Locate the cell with the specified text and output its (x, y) center coordinate. 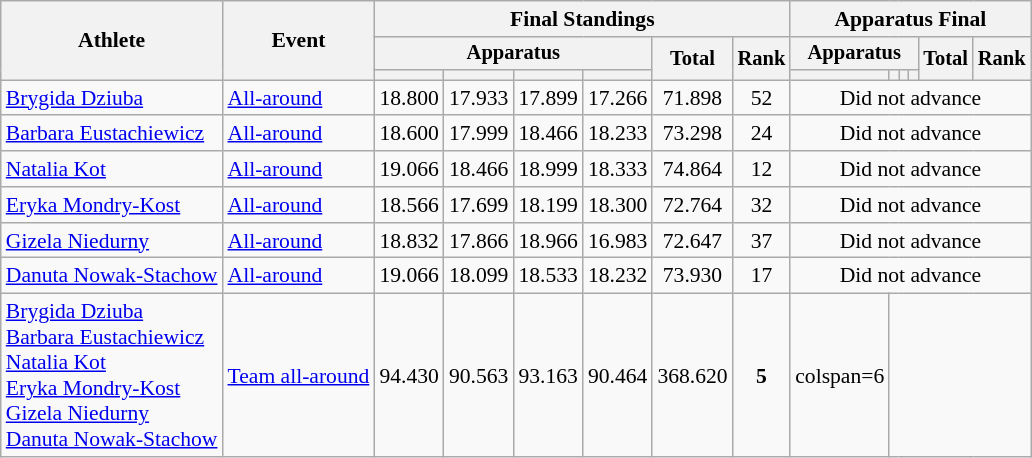
32 (762, 205)
18.533 (548, 276)
Gizela Niedurny (112, 241)
18.566 (408, 205)
17.266 (618, 98)
Barbara Eustachiewicz (112, 134)
94.430 (408, 376)
Apparatus Final (910, 19)
colspan=6 (840, 376)
Danuta Nowak-Stachow (112, 276)
18.232 (618, 276)
17.699 (478, 205)
Eryka Mondry-Kost (112, 205)
18.600 (408, 134)
73.298 (692, 134)
5 (762, 376)
18.800 (408, 98)
18.832 (408, 241)
74.864 (692, 169)
24 (762, 134)
18.999 (548, 169)
93.163 (548, 376)
Brygida Dziuba (112, 98)
Team all-around (298, 376)
17.999 (478, 134)
18.966 (548, 241)
18.099 (478, 276)
18.233 (618, 134)
52 (762, 98)
Brygida DziubaBarbara EustachiewiczNatalia KotEryka Mondry-KostGizela NiedurnyDanuta Nowak-Stachow (112, 376)
17.899 (548, 98)
37 (762, 241)
72.647 (692, 241)
368.620 (692, 376)
18.333 (618, 169)
18.300 (618, 205)
72.764 (692, 205)
Event (298, 40)
17 (762, 276)
90.464 (618, 376)
90.563 (478, 376)
17.866 (478, 241)
18.199 (548, 205)
12 (762, 169)
Natalia Kot (112, 169)
71.898 (692, 98)
16.983 (618, 241)
73.930 (692, 276)
17.933 (478, 98)
Final Standings (582, 19)
Athlete (112, 40)
